Extract the (X, Y) coordinate from the center of the cell holding the provided text.  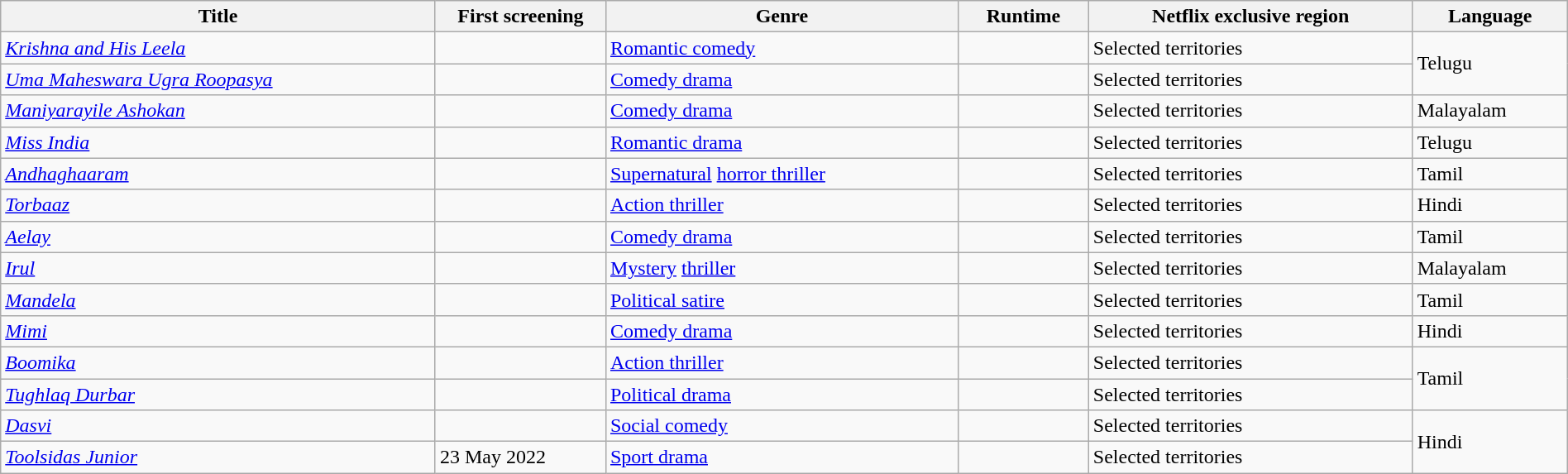
Romantic drama (782, 142)
Netflix exclusive region (1250, 17)
Language (1490, 17)
Aelay (218, 237)
Uma Maheswara Ugra Roopasya (218, 79)
Maniyarayile Ashokan (218, 111)
Mimi (218, 331)
Romantic comedy (782, 48)
Miss India (218, 142)
Boomika (218, 362)
Dasvi (218, 426)
Genre (782, 17)
Krishna and His Leela (218, 48)
Social comedy (782, 426)
Torbaaz (218, 205)
Mystery thriller (782, 268)
Runtime (1023, 17)
Sport drama (782, 457)
Supernatural horror thriller (782, 174)
Toolsidas Junior (218, 457)
Andhaghaaram (218, 174)
Irul (218, 268)
Political drama (782, 395)
Tughlaq Durbar (218, 395)
Political satire (782, 299)
23 May 2022 (520, 457)
Mandela (218, 299)
First screening (520, 17)
Title (218, 17)
